Scan for the cell matching the given text and deliver its [x, y] coordinate at center. 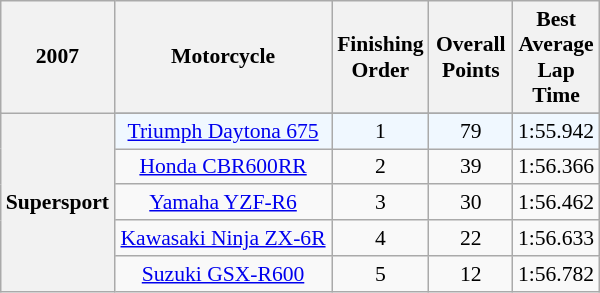
30 [471, 203]
Kawasaki Ninja ZX-6R [223, 238]
5 [380, 274]
1:55.942 [556, 131]
Triumph Daytona 675 [223, 131]
2007 [58, 57]
22 [471, 238]
1 [380, 131]
Honda CBR600RR [223, 167]
4 [380, 238]
Suzuki GSX-R600 [223, 274]
Yamaha YZF-R6 [223, 203]
Overall Points [471, 57]
1:56.633 [556, 238]
1:56.462 [556, 203]
12 [471, 274]
Best Average Lap Time [556, 57]
2 [380, 167]
Finishing Order [380, 57]
1:56.366 [556, 167]
Supersport [58, 202]
3 [380, 203]
1:56.782 [556, 274]
39 [471, 167]
Motorcycle [223, 57]
79 [471, 131]
